From the cell containing the given text, extract its center point as [X, Y] coordinate. 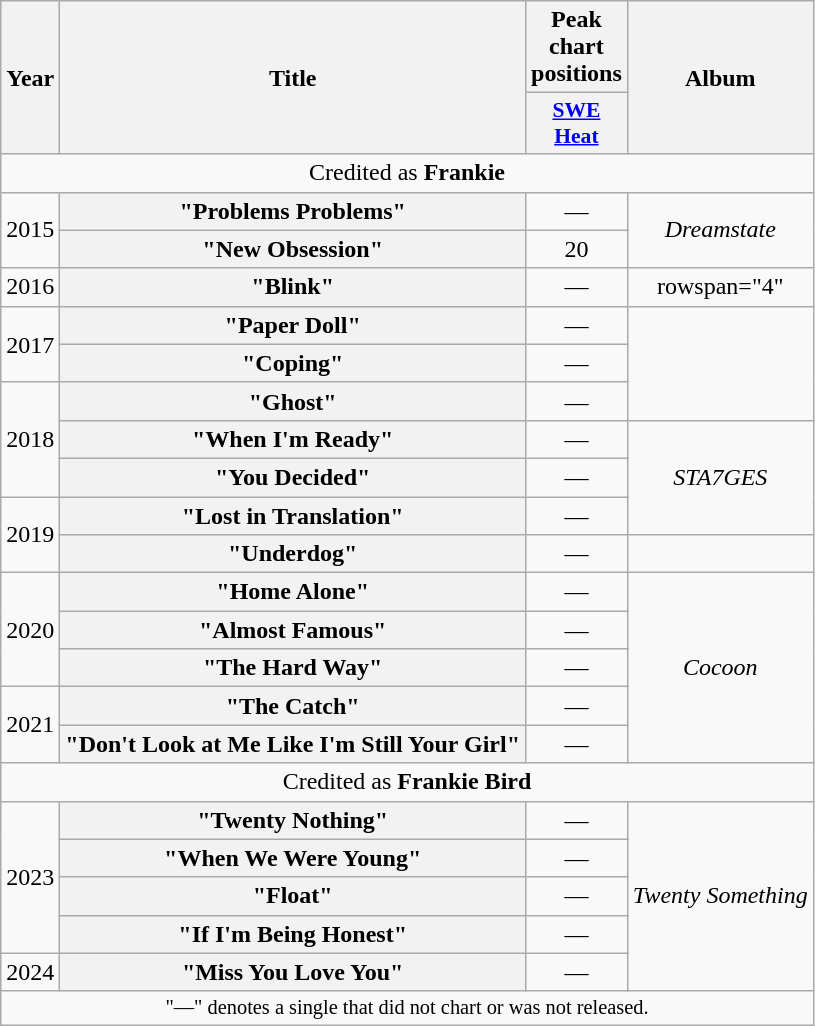
"Float" [293, 896]
Credited as Frankie [407, 173]
"Blink" [293, 287]
Title [293, 78]
2024 [30, 972]
rowspan="4" [720, 287]
20 [577, 249]
STA7GES [720, 477]
2018 [30, 439]
"The Hard Way" [293, 668]
"Ghost" [293, 401]
2021 [30, 725]
2023 [30, 877]
"Underdog" [293, 554]
Credited as Frankie Bird [407, 782]
Year [30, 78]
"If I'm Being Honest" [293, 934]
2017 [30, 344]
SWEHeat [577, 124]
Twenty Something [720, 896]
"Problems Problems" [293, 211]
2016 [30, 287]
"Lost in Translation" [293, 515]
"Paper Doll" [293, 325]
"Miss You Love You" [293, 972]
Dreamstate [720, 230]
"Twenty Nothing" [293, 820]
2019 [30, 534]
"New Obsession" [293, 249]
"When I'm Ready" [293, 439]
"Don't Look at Me Like I'm Still Your Girl" [293, 744]
"Almost Famous" [293, 630]
2020 [30, 630]
"—" denotes a single that did not chart or was not released. [407, 1008]
"Home Alone" [293, 592]
Cocoon [720, 668]
Album [720, 78]
"You Decided" [293, 477]
Peak chart positions [577, 47]
"The Catch" [293, 706]
2015 [30, 230]
"When We Were Young" [293, 858]
"Coping" [293, 363]
